From the cell containing the given text, extract its center point as (X, Y) coordinate. 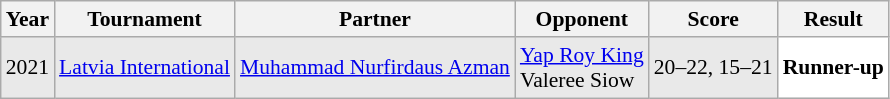
Yap Roy King Valeree Siow (582, 68)
Year (28, 19)
Partner (375, 19)
20–22, 15–21 (714, 68)
Score (714, 19)
Runner-up (834, 68)
Result (834, 19)
Muhammad Nurfirdaus Azman (375, 68)
2021 (28, 68)
Opponent (582, 19)
Latvia International (144, 68)
Tournament (144, 19)
